For the text-containing cell, return its midpoint in (X, Y) coordinate format. 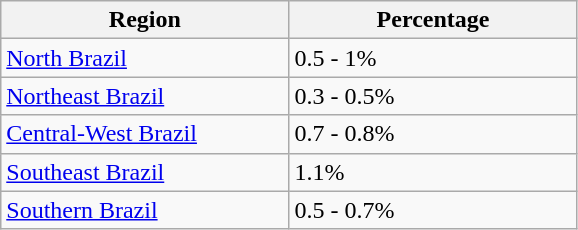
Southern Brazil (145, 210)
0.5 - 1% (433, 58)
Northeast Brazil (145, 96)
0.3 - 0.5% (433, 96)
Region (145, 20)
Central-West Brazil (145, 134)
0.7 - 0.8% (433, 134)
0.5 - 0.7% (433, 210)
1.1% (433, 172)
Percentage (433, 20)
North Brazil (145, 58)
Southeast Brazil (145, 172)
